Provide the (x, y) coordinate of the cell's center where the given text is located.  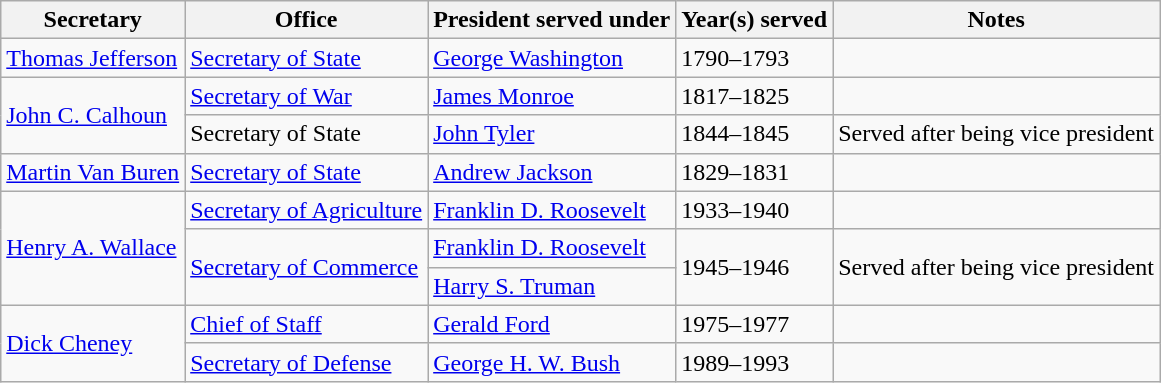
1829–1831 (754, 172)
1989–1993 (754, 362)
1933–1940 (754, 210)
1817–1825 (754, 96)
Notes (996, 20)
Harry S. Truman (552, 286)
President served under (552, 20)
Thomas Jefferson (93, 58)
Secretary of War (306, 96)
1790–1793 (754, 58)
James Monroe (552, 96)
1844–1845 (754, 134)
Secretary of Defense (306, 362)
Secretary of Agriculture (306, 210)
Secretary of Commerce (306, 267)
1945–1946 (754, 267)
John Tyler (552, 134)
Office (306, 20)
Secretary (93, 20)
Dick Cheney (93, 343)
Gerald Ford (552, 324)
John C. Calhoun (93, 115)
George H. W. Bush (552, 362)
Martin Van Buren (93, 172)
1975–1977 (754, 324)
Andrew Jackson (552, 172)
Year(s) served (754, 20)
Chief of Staff (306, 324)
George Washington (552, 58)
Henry A. Wallace (93, 248)
